Find where the given text appears and provide that cell's center as (x, y) coordinate. 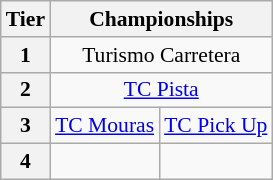
2 (26, 90)
TC Mouras (104, 126)
4 (26, 162)
TC Pista (161, 90)
Tier (26, 19)
TC Pick Up (216, 126)
1 (26, 55)
Turismo Carretera (161, 55)
Championships (161, 19)
3 (26, 126)
